Identify which cell holds the provided text, then report its [x, y] central coordinate. 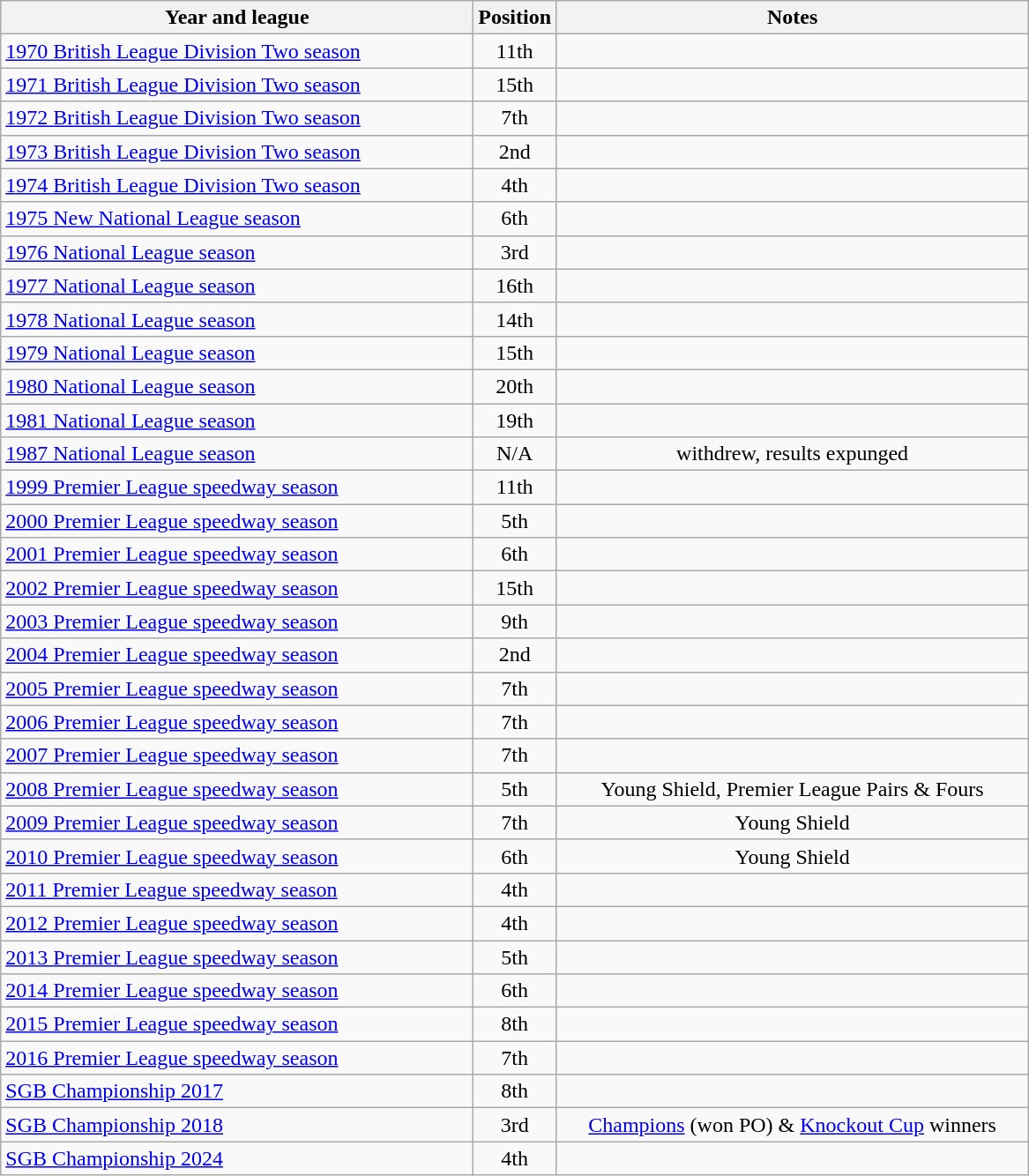
1999 Premier League speedway season [237, 488]
2006 Premier League speedway season [237, 722]
1971 British League Division Two season [237, 85]
N/A [515, 454]
1987 National League season [237, 454]
2004 Premier League speedway season [237, 655]
SGB Championship 2024 [237, 1158]
2005 Premier League speedway season [237, 688]
2003 Premier League speedway season [237, 621]
14th [515, 319]
1974 British League Division Two season [237, 185]
Notes [793, 18]
SGB Championship 2017 [237, 1091]
2010 Premier League speedway season [237, 856]
1970 British League Division Two season [237, 51]
2008 Premier League speedway season [237, 789]
20th [515, 386]
16th [515, 286]
2013 Premier League speedway season [237, 956]
2001 Premier League speedway season [237, 555]
2009 Premier League speedway season [237, 822]
1977 National League season [237, 286]
1973 British League Division Two season [237, 152]
1976 National League season [237, 252]
Year and league [237, 18]
2012 Premier League speedway season [237, 923]
2014 Premier League speedway season [237, 991]
2015 Premier League speedway season [237, 1024]
withdrew, results expunged [793, 454]
Champions (won PO) & Knockout Cup winners [793, 1125]
Position [515, 18]
1980 National League season [237, 386]
1979 National League season [237, 353]
2007 Premier League speedway season [237, 755]
2002 Premier League speedway season [237, 588]
1972 British League Division Two season [237, 118]
1978 National League season [237, 319]
2016 Premier League speedway season [237, 1058]
1975 New National League season [237, 219]
19th [515, 421]
9th [515, 621]
SGB Championship 2018 [237, 1125]
1981 National League season [237, 421]
2000 Premier League speedway season [237, 521]
2011 Premier League speedway season [237, 889]
Young Shield, Premier League Pairs & Fours [793, 789]
